Provide the [X, Y] coordinate of the cell's center where the given text is located.  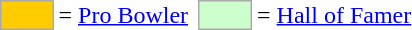
= Pro Bowler [124, 15]
